Provide the [X, Y] coordinate of the cell's center where the given text is located.  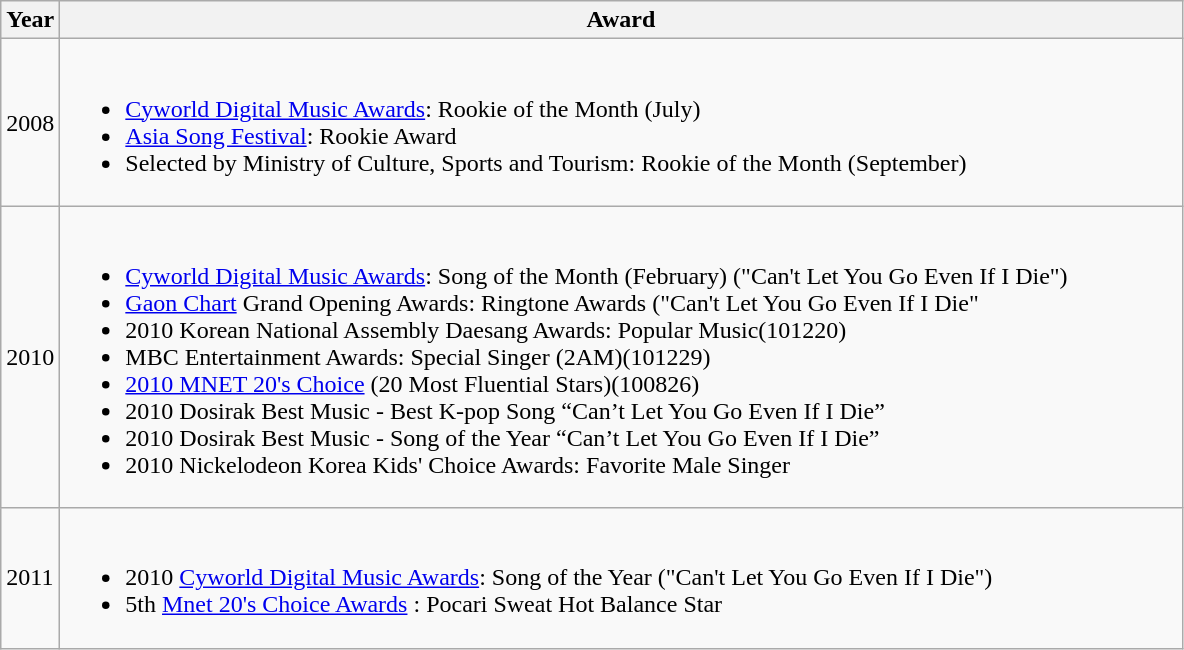
Award [621, 20]
2011 [30, 578]
2008 [30, 122]
2010 [30, 357]
2010 Cyworld Digital Music Awards: Song of the Year ("Can't Let You Go Even If I Die")5th Mnet 20's Choice Awards : Pocari Sweat Hot Balance Star [621, 578]
Year [30, 20]
